Detect which cell encompasses the target text, then output its [X, Y] center coordinate. 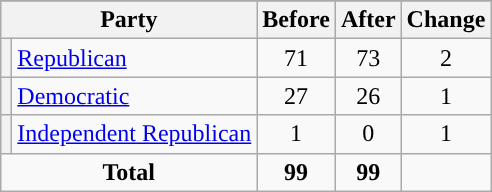
Change [446, 20]
26 [368, 96]
Independent Republican [134, 134]
73 [368, 58]
Democratic [134, 96]
Total [129, 172]
After [368, 20]
Party [129, 20]
0 [368, 134]
27 [296, 96]
2 [446, 58]
Before [296, 20]
71 [296, 58]
Republican [134, 58]
